Capture the cell that displays the provided text and extract its [x, y] central coordinate. 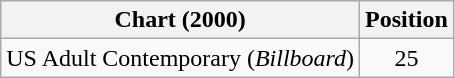
25 [407, 58]
US Adult Contemporary (Billboard) [180, 58]
Position [407, 20]
Chart (2000) [180, 20]
